Scan for the cell matching the given text and deliver its (X, Y) coordinate at center. 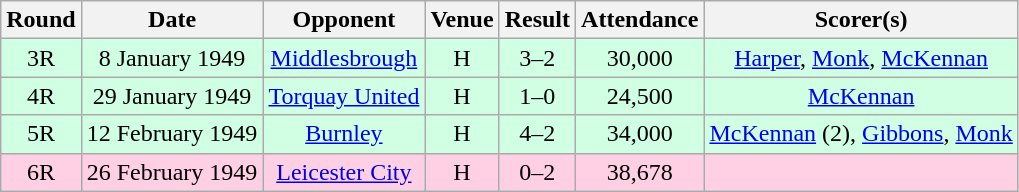
38,678 (640, 172)
Opponent (344, 20)
3R (41, 58)
Venue (462, 20)
29 January 1949 (172, 96)
24,500 (640, 96)
Scorer(s) (861, 20)
0–2 (537, 172)
4R (41, 96)
8 January 1949 (172, 58)
12 February 1949 (172, 134)
34,000 (640, 134)
Date (172, 20)
Middlesbrough (344, 58)
3–2 (537, 58)
Burnley (344, 134)
5R (41, 134)
McKennan (861, 96)
Attendance (640, 20)
Round (41, 20)
6R (41, 172)
Harper, Monk, McKennan (861, 58)
Torquay United (344, 96)
30,000 (640, 58)
Result (537, 20)
26 February 1949 (172, 172)
Leicester City (344, 172)
4–2 (537, 134)
1–0 (537, 96)
McKennan (2), Gibbons, Monk (861, 134)
